Return [X, Y] of the center of cell containing provided text 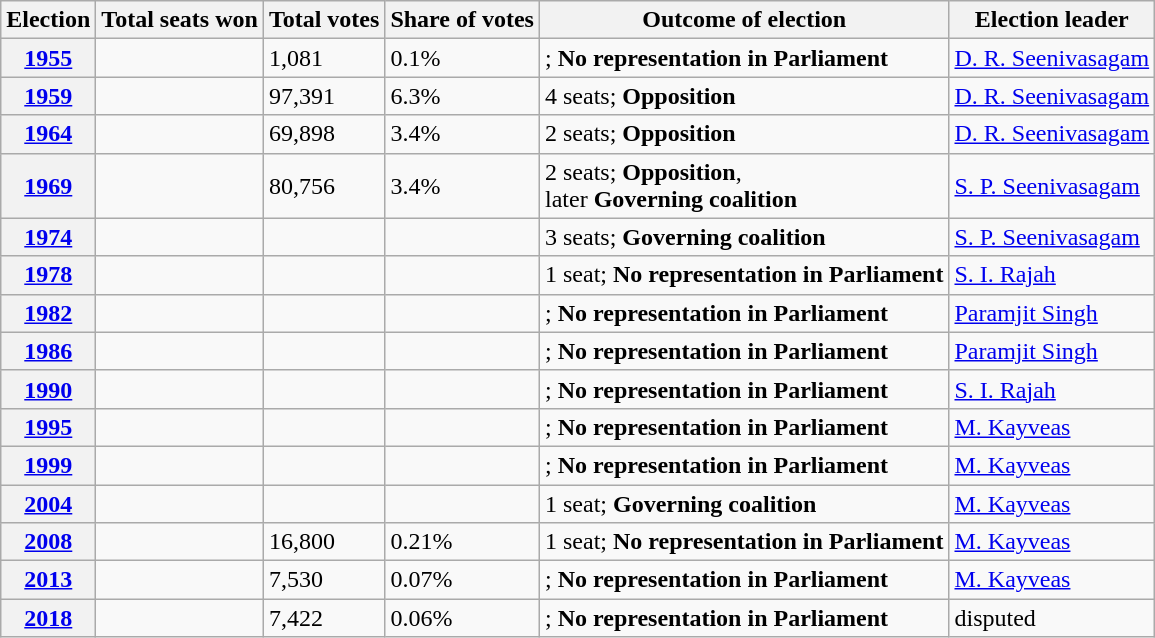
7,530 [324, 580]
7,422 [324, 618]
0.21% [462, 542]
16,800 [324, 542]
1995 [48, 427]
1986 [48, 351]
1955 [48, 58]
Outcome of election [744, 20]
Share of votes [462, 20]
1969 [48, 186]
1964 [48, 134]
80,756 [324, 186]
69,898 [324, 134]
0.1% [462, 58]
2 seats; Opposition, later Governing coalition [744, 186]
2004 [48, 503]
4 seats; Opposition [744, 96]
Election leader [1052, 20]
1982 [48, 313]
1 seat; Governing coalition [744, 503]
2 seats; Opposition [744, 134]
Total votes [324, 20]
2013 [48, 580]
Election [48, 20]
97,391 [324, 96]
2018 [48, 618]
1978 [48, 275]
1,081 [324, 58]
2008 [48, 542]
1999 [48, 465]
6.3% [462, 96]
0.07% [462, 580]
disputed [1052, 618]
3 seats; Governing coalition [744, 237]
Total seats won [180, 20]
1959 [48, 96]
1990 [48, 389]
1974 [48, 237]
0.06% [462, 618]
